For the text-containing cell, return its midpoint in (X, Y) coordinate format. 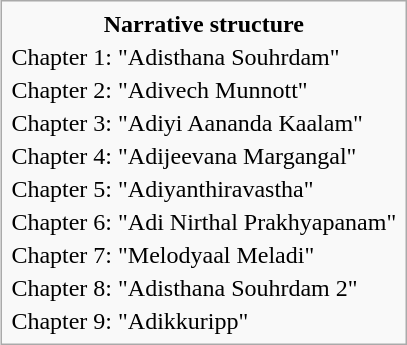
Chapter 9: "Adikkuripp" (204, 321)
Chapter 7: "Melodyaal Meladi" (204, 255)
Chapter 2: "Adivech Munnott" (204, 90)
Chapter 5: "Adiyanthiravastha" (204, 189)
Narrative structure (204, 24)
Chapter 6: "Adi Nirthal Prakhyapanam" (204, 222)
Chapter 3: "Adiyi Aananda Kaalam" (204, 123)
Chapter 4: "Adijeevana Margangal" (204, 156)
Chapter 1: "Adisthana Souhrdam" (204, 57)
Chapter 8: "Adisthana Souhrdam 2" (204, 288)
